Capture the cell that displays the provided text and extract its (X, Y) central coordinate. 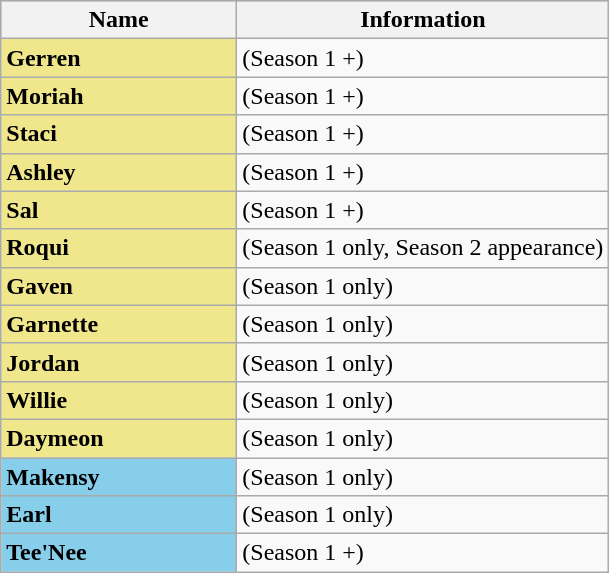
Moriah (119, 96)
(Season 1 only, Season 2 appearance) (423, 248)
Gerren (119, 58)
Earl (119, 515)
Gaven (119, 286)
Willie (119, 400)
Daymeon (119, 438)
Name (119, 20)
Ashley (119, 172)
Makensy (119, 477)
Staci (119, 134)
Information (423, 20)
Jordan (119, 362)
Roqui (119, 248)
Garnette (119, 324)
Tee'Nee (119, 553)
Sal (119, 210)
